Scan for the cell matching the given text and deliver its [x, y] coordinate at center. 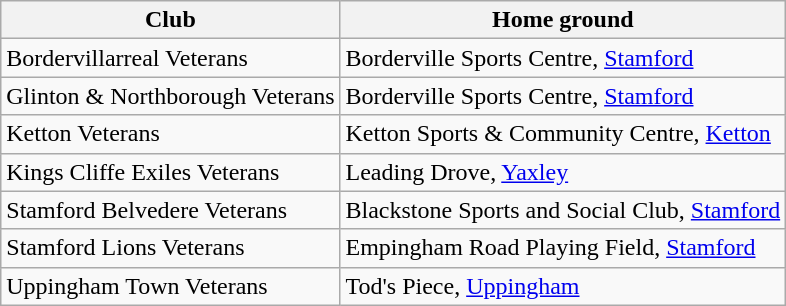
Empingham Road Playing Field, Stamford [563, 248]
Tod's Piece, Uppingham [563, 286]
Stamford Lions Veterans [170, 248]
Leading Drove, Yaxley [563, 172]
Kings Cliffe Exiles Veterans [170, 172]
Club [170, 20]
Glinton & Northborough Veterans [170, 96]
Ketton Veterans [170, 134]
Bordervillarreal Veterans [170, 58]
Home ground [563, 20]
Blackstone Sports and Social Club, Stamford [563, 210]
Uppingham Town Veterans [170, 286]
Ketton Sports & Community Centre, Ketton [563, 134]
Stamford Belvedere Veterans [170, 210]
